Determine the (x, y) coordinate at the center of the cell enclosing the given text.  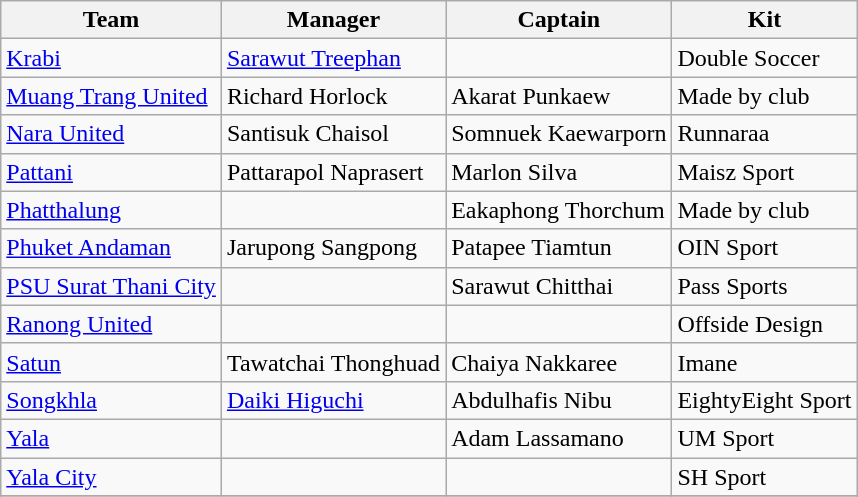
Pass Sports (764, 286)
Daiki Higuchi (333, 400)
Songkhla (112, 400)
Imane (764, 362)
Muang Trang United (112, 96)
Nara United (112, 134)
Kit (764, 20)
Jarupong Sangpong (333, 248)
Pattarapol Naprasert (333, 172)
Team (112, 20)
Richard Horlock (333, 96)
Sarawut Chitthai (559, 286)
Akarat Punkaew (559, 96)
Pattani (112, 172)
Yala City (112, 477)
Somnuek Kaewarporn (559, 134)
Runnaraa (764, 134)
Adam Lassamano (559, 438)
UM Sport (764, 438)
Maisz Sport (764, 172)
PSU Surat Thani City (112, 286)
Santisuk Chaisol (333, 134)
Eakaphong Thorchum (559, 210)
Double Soccer (764, 58)
Sarawut Treephan (333, 58)
Phuket Andaman (112, 248)
Yala (112, 438)
Captain (559, 20)
Offside Design (764, 324)
Krabi (112, 58)
Manager (333, 20)
Marlon Silva (559, 172)
Ranong United (112, 324)
OIN Sport (764, 248)
EightyEight Sport (764, 400)
Satun (112, 362)
SH Sport (764, 477)
Phatthalung (112, 210)
Abdulhafis Nibu (559, 400)
Tawatchai Thonghuad (333, 362)
Patapee Tiamtun (559, 248)
Chaiya Nakkaree (559, 362)
